Scan for the cell matching the given text and deliver its [x, y] coordinate at center. 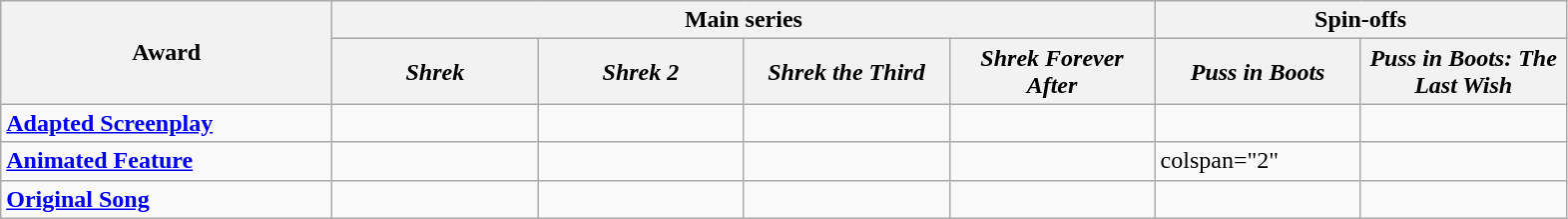
Shrek [435, 72]
Shrek 2 [641, 72]
Shrek Forever After [1052, 72]
Puss in Boots: The Last Wish [1463, 72]
colspan="2" [1258, 161]
Main series [744, 20]
Puss in Boots [1258, 72]
Adapted Screenplay [167, 123]
Award [167, 52]
Original Song [167, 199]
Animated Feature [167, 161]
Shrek the Third [846, 72]
Spin-offs [1360, 20]
